Provide the (X, Y) coordinate of the cell's center where the given text is located.  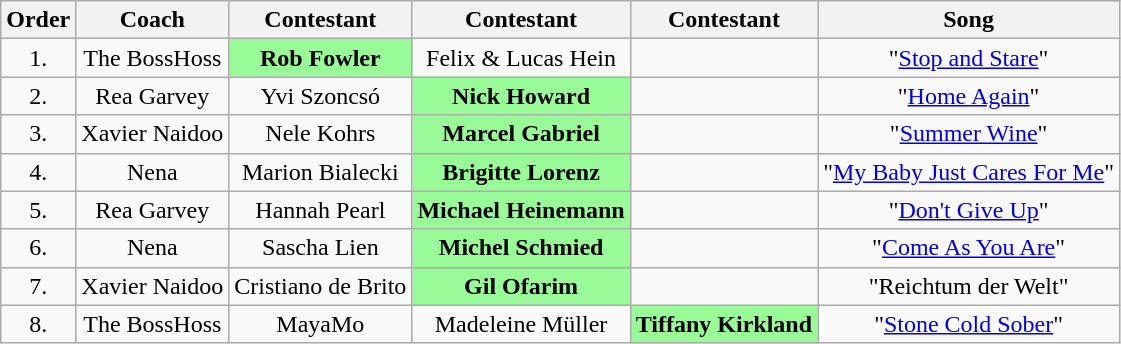
Marcel Gabriel (521, 134)
Michael Heinemann (521, 210)
"My Baby Just Cares For Me" (969, 172)
Cristiano de Brito (320, 286)
Hannah Pearl (320, 210)
Michel Schmied (521, 248)
"Stop and Stare" (969, 58)
"Summer Wine" (969, 134)
Order (38, 20)
"Come As You Are" (969, 248)
1. (38, 58)
Nick Howard (521, 96)
Brigitte Lorenz (521, 172)
Marion Bialecki (320, 172)
7. (38, 286)
Song (969, 20)
"Don't Give Up" (969, 210)
3. (38, 134)
5. (38, 210)
"Reichtum der Welt" (969, 286)
Yvi Szoncsó (320, 96)
"Stone Cold Sober" (969, 324)
Felix & Lucas Hein (521, 58)
Rob Fowler (320, 58)
MayaMo (320, 324)
8. (38, 324)
Madeleine Müller (521, 324)
2. (38, 96)
4. (38, 172)
Sascha Lien (320, 248)
Coach (152, 20)
Nele Kohrs (320, 134)
6. (38, 248)
Gil Ofarim (521, 286)
Tiffany Kirkland (724, 324)
"Home Again" (969, 96)
